Determine the [X, Y] coordinate at the center of the cell enclosing the given text.  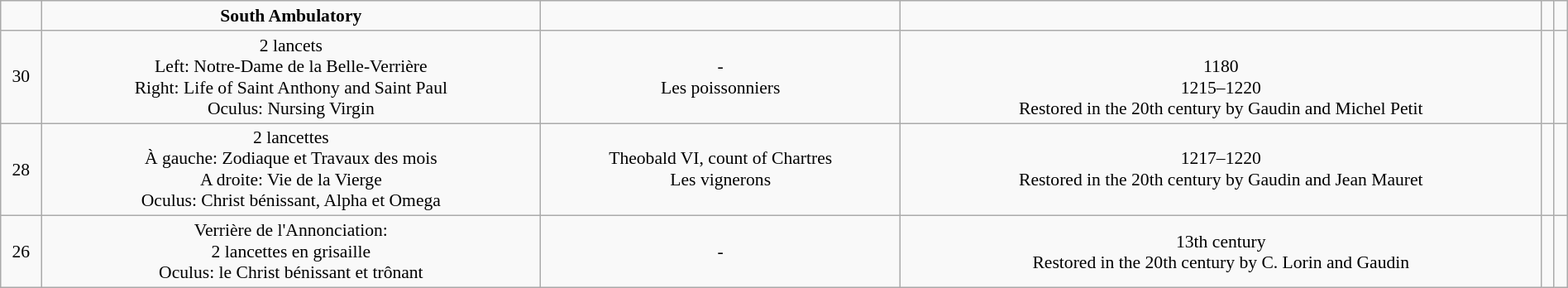
-Les poissonniers [721, 77]
28 [22, 170]
- [721, 252]
30 [22, 77]
Verrière de l'Annonciation:2 lancettes en grisailleOculus: le Christ bénissant et trônant [291, 252]
2 lancettesÀ gauche: Zodiaque et Travaux des moisA droite: Vie de la ViergeOculus: Christ bénissant, Alpha et Omega [291, 170]
Theobald VI, count of ChartresLes vignerons [721, 170]
1217–1220Restored in the 20th century by Gaudin and Jean Mauret [1221, 170]
26 [22, 252]
13th centuryRestored in the 20th century by C. Lorin and Gaudin [1221, 252]
South Ambulatory [291, 16]
2 lancetsLeft: Notre-Dame de la Belle-VerrièreRight: Life of Saint Anthony and Saint PaulOculus: Nursing Virgin [291, 77]
11801215–1220Restored in the 20th century by Gaudin and Michel Petit [1221, 77]
